Determine the [X, Y] coordinate at the center of the cell enclosing the given text.  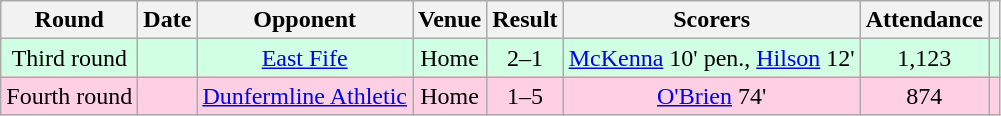
Result [525, 20]
Opponent [305, 20]
East Fife [305, 58]
Dunfermline Athletic [305, 96]
Venue [450, 20]
Date [168, 20]
McKenna 10' pen., Hilson 12' [712, 58]
1,123 [924, 58]
Round [70, 20]
Scorers [712, 20]
Third round [70, 58]
Attendance [924, 20]
Fourth round [70, 96]
2–1 [525, 58]
1–5 [525, 96]
O'Brien 74' [712, 96]
874 [924, 96]
